Find where the given text appears and provide that cell's center as (x, y) coordinate. 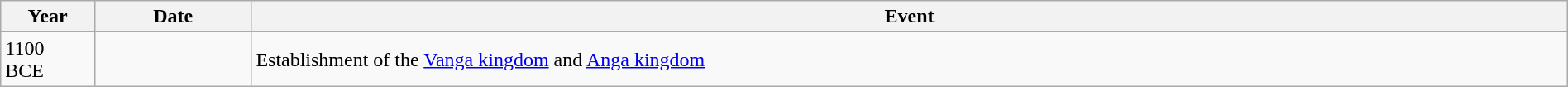
1100BCE (48, 60)
Year (48, 17)
Event (910, 17)
Date (172, 17)
Establishment of the Vanga kingdom and Anga kingdom (910, 60)
